Capture the cell that displays the provided text and extract its [x, y] central coordinate. 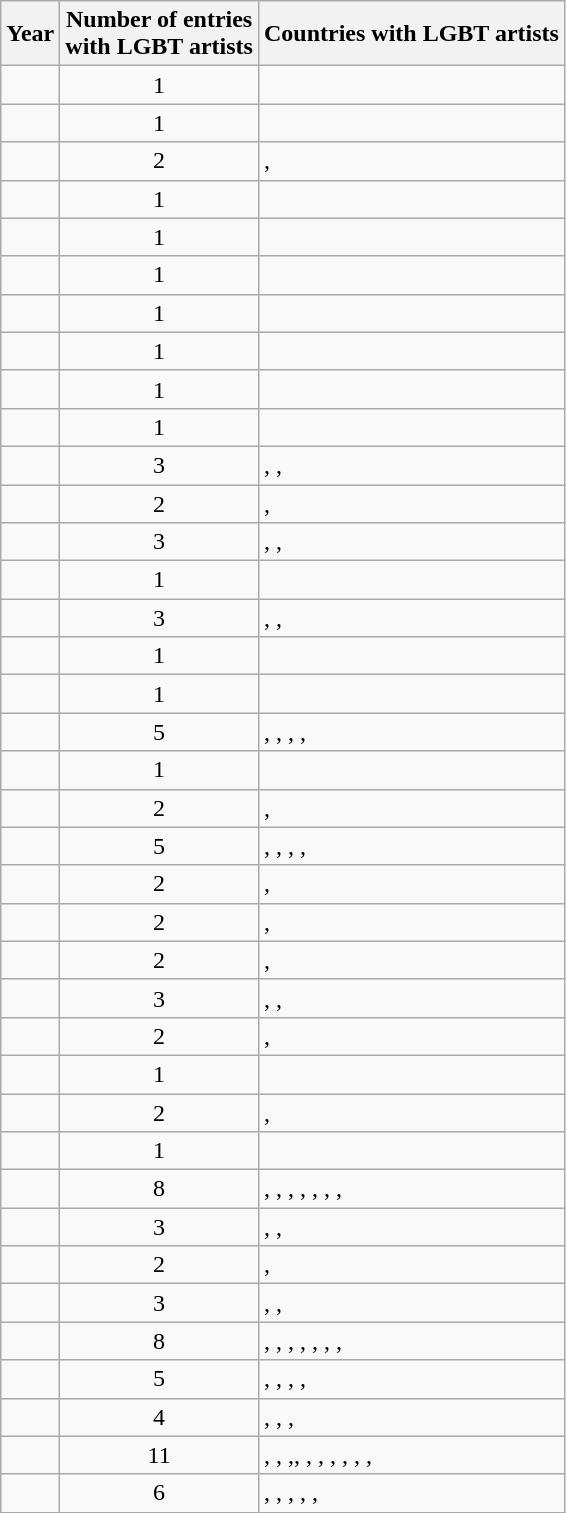
Number of entrieswith LGBT artists [160, 34]
, , ,, , , , , , , [411, 1455]
11 [160, 1455]
Year [30, 34]
, , , , , [411, 1493]
Countries with LGBT artists [411, 34]
6 [160, 1493]
, , , [411, 1417]
4 [160, 1417]
